Return (X, Y) of the center of cell containing provided text 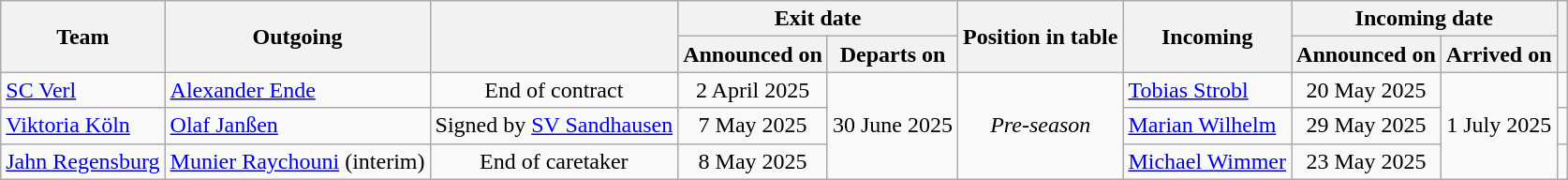
Pre-season (1041, 126)
Departs on (892, 54)
End of contract (555, 90)
Munier Raychouni (interim) (298, 161)
Michael Wimmer (1207, 161)
8 May 2025 (753, 161)
Tobias Strobl (1207, 90)
Arrived on (1499, 54)
End of caretaker (555, 161)
Olaf Janßen (298, 126)
Incoming (1207, 37)
23 May 2025 (1367, 161)
Outgoing (298, 37)
29 May 2025 (1367, 126)
Team (82, 37)
Jahn Regensburg (82, 161)
Viktoria Köln (82, 126)
Signed by SV Sandhausen (555, 126)
Marian Wilhelm (1207, 126)
1 July 2025 (1499, 126)
Exit date (819, 19)
Incoming date (1425, 19)
SC Verl (82, 90)
2 April 2025 (753, 90)
20 May 2025 (1367, 90)
7 May 2025 (753, 126)
Position in table (1041, 37)
30 June 2025 (892, 126)
Alexander Ende (298, 90)
